Search for the cell housing the specified text and yield its (x, y) center coordinate. 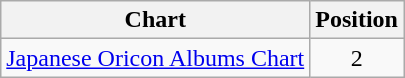
Chart (156, 20)
2 (357, 58)
Japanese Oricon Albums Chart (156, 58)
Position (357, 20)
